Scan for the cell matching the given text and deliver its [X, Y] coordinate at center. 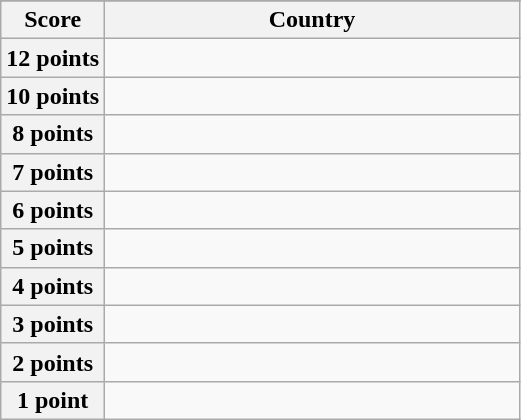
6 points [53, 210]
4 points [53, 286]
Country [312, 20]
Score [53, 20]
3 points [53, 324]
10 points [53, 96]
7 points [53, 172]
2 points [53, 362]
8 points [53, 134]
12 points [53, 58]
5 points [53, 248]
1 point [53, 400]
